Detect which cell encompasses the target text, then output its [x, y] center coordinate. 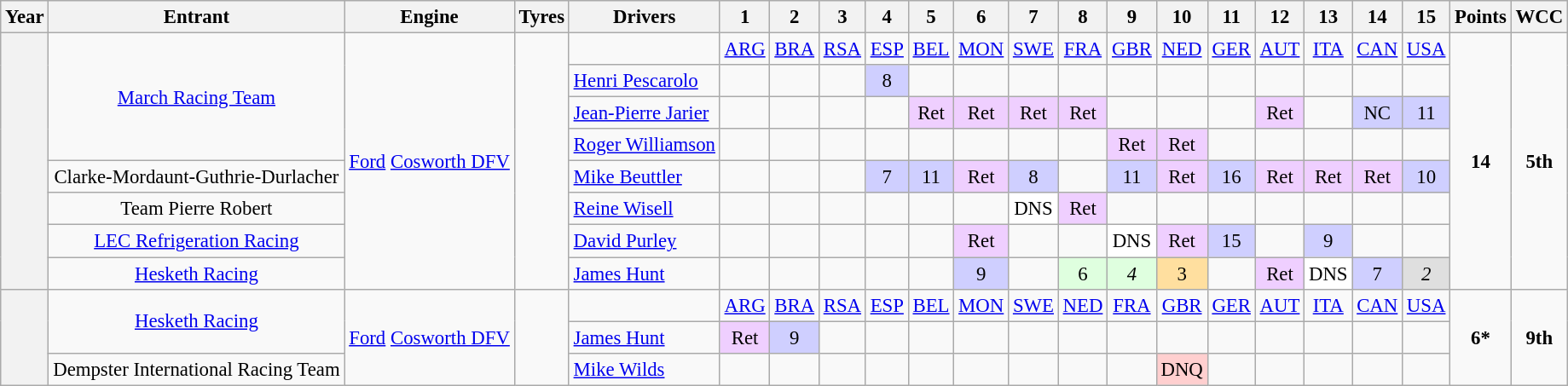
Dempster International Racing Team [196, 369]
12 [1279, 17]
NC [1378, 113]
WCC [1539, 17]
16 [1231, 177]
Year [25, 17]
9th [1539, 337]
Entrant [196, 17]
6* [1480, 337]
13 [1328, 17]
Henri Pescarolo [645, 81]
Jean-Pierre Jarier [645, 113]
Roger Williamson [645, 145]
Points [1480, 17]
Mike Beuttler [645, 177]
Engine [430, 17]
LEC Refrigeration Racing [196, 241]
Drivers [645, 17]
5th [1539, 162]
March Racing Team [196, 97]
Reine Wisell [645, 209]
Mike Wilds [645, 369]
Tyres [541, 17]
1 [745, 17]
Team Pierre Robert [196, 209]
5 [931, 17]
Clarke-Mordaunt-Guthrie-Durlacher [196, 177]
DNQ [1182, 369]
David Purley [645, 241]
